Find where the given text appears and provide that cell's center as [x, y] coordinate. 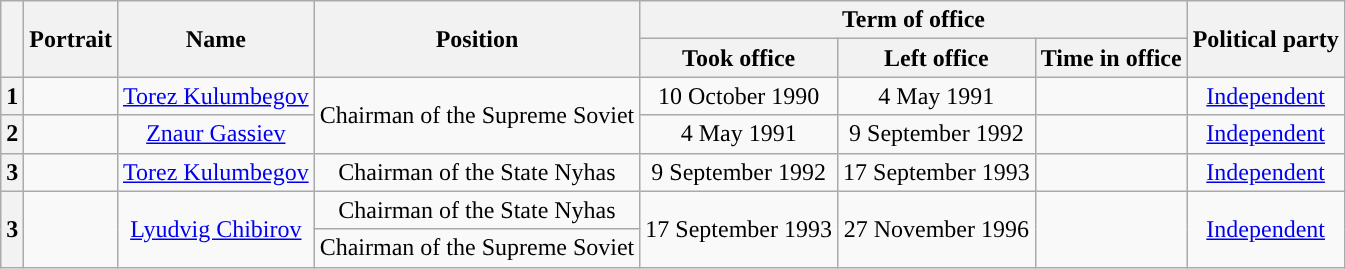
Political party [1266, 39]
1 [12, 96]
Took office [739, 58]
Lyudvig Chibirov [216, 229]
10 October 1990 [739, 96]
27 November 1996 [937, 229]
Name [216, 39]
Time in office [1111, 58]
Term of office [914, 20]
Znaur Gassiev [216, 134]
Position [477, 39]
2 [12, 134]
Portrait [71, 39]
Left office [937, 58]
